Output the (x, y) coordinate of the center of the cell containing the given text.  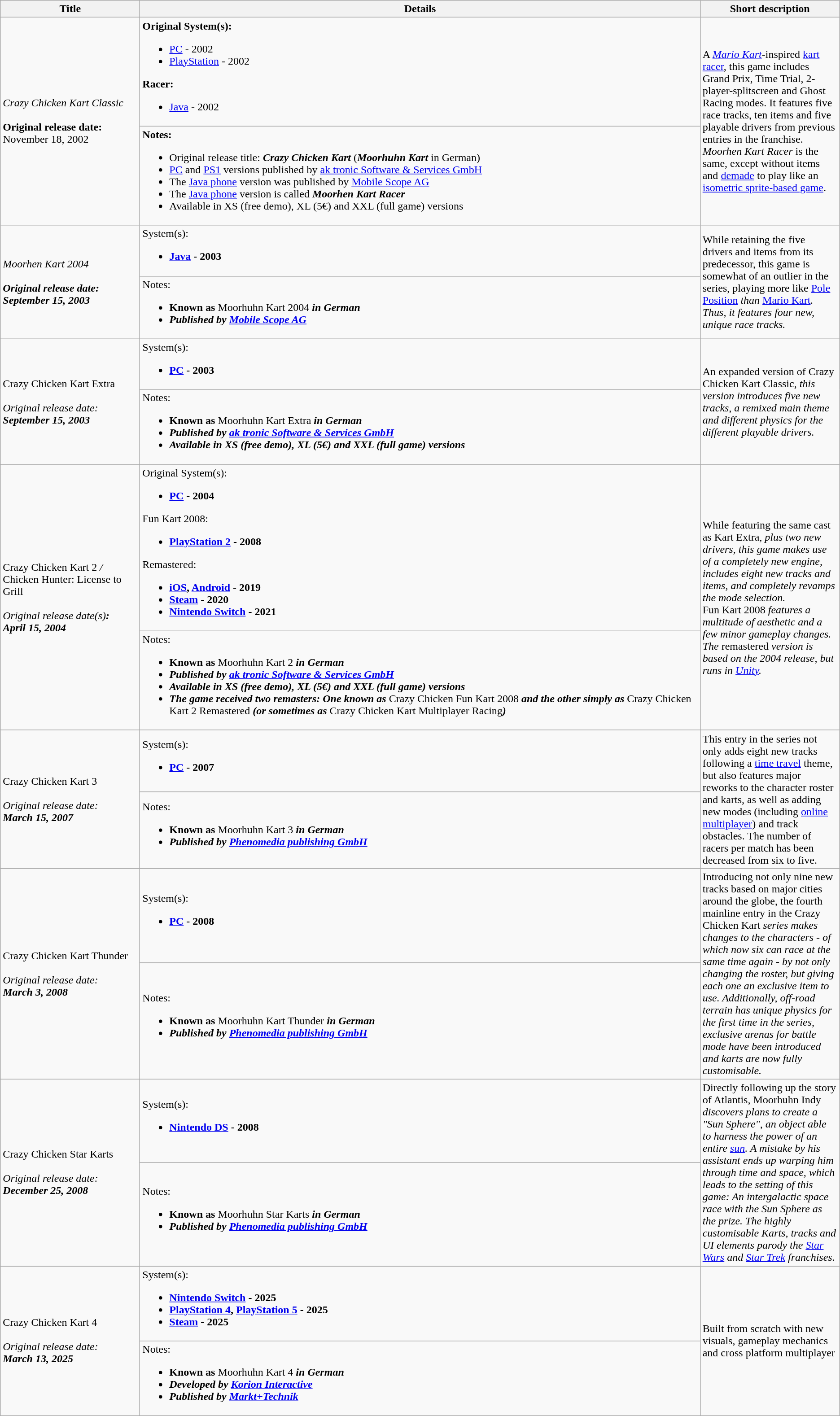
Moorhen Kart 2004Original release date:September 15, 2003 (70, 282)
Built from scratch with new visuals, gameplay mechanics and cross platform multiplayer (770, 1341)
Notes:Known as Moorhuhn Kart 4 in GermanDeveloped by Korion InteractivePublished by Markt+Technik (420, 1378)
System(s):PC - 2008 (420, 915)
Crazy Chicken Kart ThunderOriginal release date:March 3, 2008 (70, 974)
Original System(s):PC - 2002PlayStation - 2002Racer:Java - 2002 (420, 72)
System(s):Nintendo DS - 2008 (420, 1121)
Notes:Known as Moorhuhn Kart Thunder in GermanPublished by Phenomedia publishing GmbH (420, 1021)
Crazy Chicken Kart ClassicOriginal release date:November 18, 2002 (70, 121)
Notes:Known as Moorhuhn Star Karts in GermanPublished by Phenomedia publishing GmbH (420, 1214)
Crazy Chicken Kart ExtraOriginal release date:September 15, 2003 (70, 402)
Title (70, 9)
Details (420, 9)
Notes:Known as Moorhuhn Kart 3 in GermanPublished by Phenomedia publishing GmbH (420, 830)
Crazy Chicken Kart 2 / Chicken Hunter: License to GrillOriginal release date(s):April 15, 2004 (70, 597)
Short description (770, 9)
Original System(s):PC - 2004Fun Kart 2008:PlayStation 2 - 2008Remastered:iOS, Android - 2019Steam - 2020Nintendo Switch - 2021 (420, 547)
Crazy Chicken Kart 3Original release date:March 15, 2007 (70, 799)
System(s):PC - 2007 (420, 761)
Crazy Chicken Star KartsOriginal release date:December 25, 2008 (70, 1172)
System(s):Java - 2003 (420, 250)
Notes:Known as Moorhuhn Kart 2004 in GermanPublished by Mobile Scope AG (420, 307)
System(s):PC - 2003 (420, 364)
Crazy Chicken Kart 4Original release date:March 13, 2025 (70, 1341)
System(s):Nintendo Switch - 2025PlayStation 4, PlayStation 5 - 2025Steam - 2025 (420, 1304)
